Return [X, Y] of the center of cell containing provided text 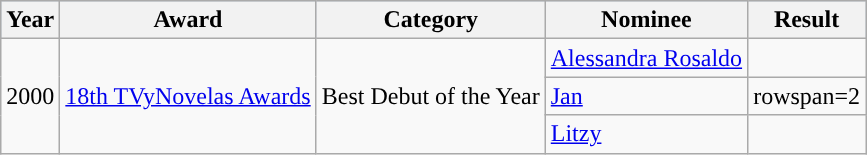
Jan [646, 96]
Result [807, 20]
18th TVyNovelas Awards [188, 96]
Best Debut of the Year [430, 96]
2000 [30, 96]
Alessandra Rosaldo [646, 58]
Year [30, 20]
Category [430, 20]
rowspan=2 [807, 96]
Litzy [646, 134]
Award [188, 20]
Nominee [646, 20]
